Identify which cell holds the provided text, then report its [X, Y] central coordinate. 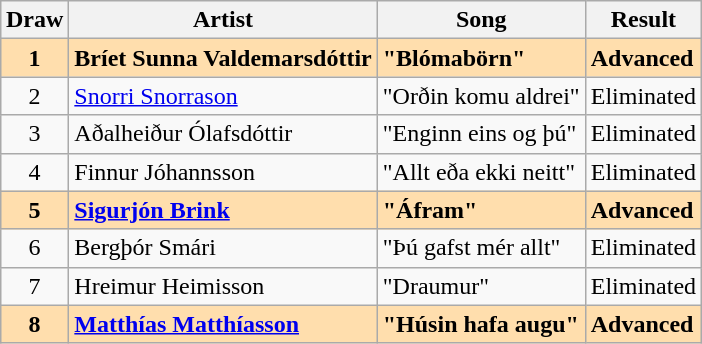
Result [643, 20]
Hreimur Heimisson [223, 286]
"Áfram" [481, 210]
4 [34, 172]
Song [481, 20]
8 [34, 324]
Aðalheiður Ólafsdóttir [223, 134]
6 [34, 248]
Finnur Jóhannsson [223, 172]
"Þú gafst mér allt" [481, 248]
Bergþór Smári [223, 248]
Matthías Matthíasson [223, 324]
Sigurjón Brink [223, 210]
"Enginn eins og þú" [481, 134]
Artist [223, 20]
"Allt eða ekki neitt" [481, 172]
Draw [34, 20]
Bríet Sunna Valdemarsdóttir [223, 58]
5 [34, 210]
"Blómabörn" [481, 58]
2 [34, 96]
"Húsin hafa augu" [481, 324]
3 [34, 134]
Snorri Snorrason [223, 96]
"Draumur" [481, 286]
1 [34, 58]
7 [34, 286]
"Orðin komu aldrei" [481, 96]
